Pinpoint the cell where the given text exists, returning its [x, y] midpoint coordinate. 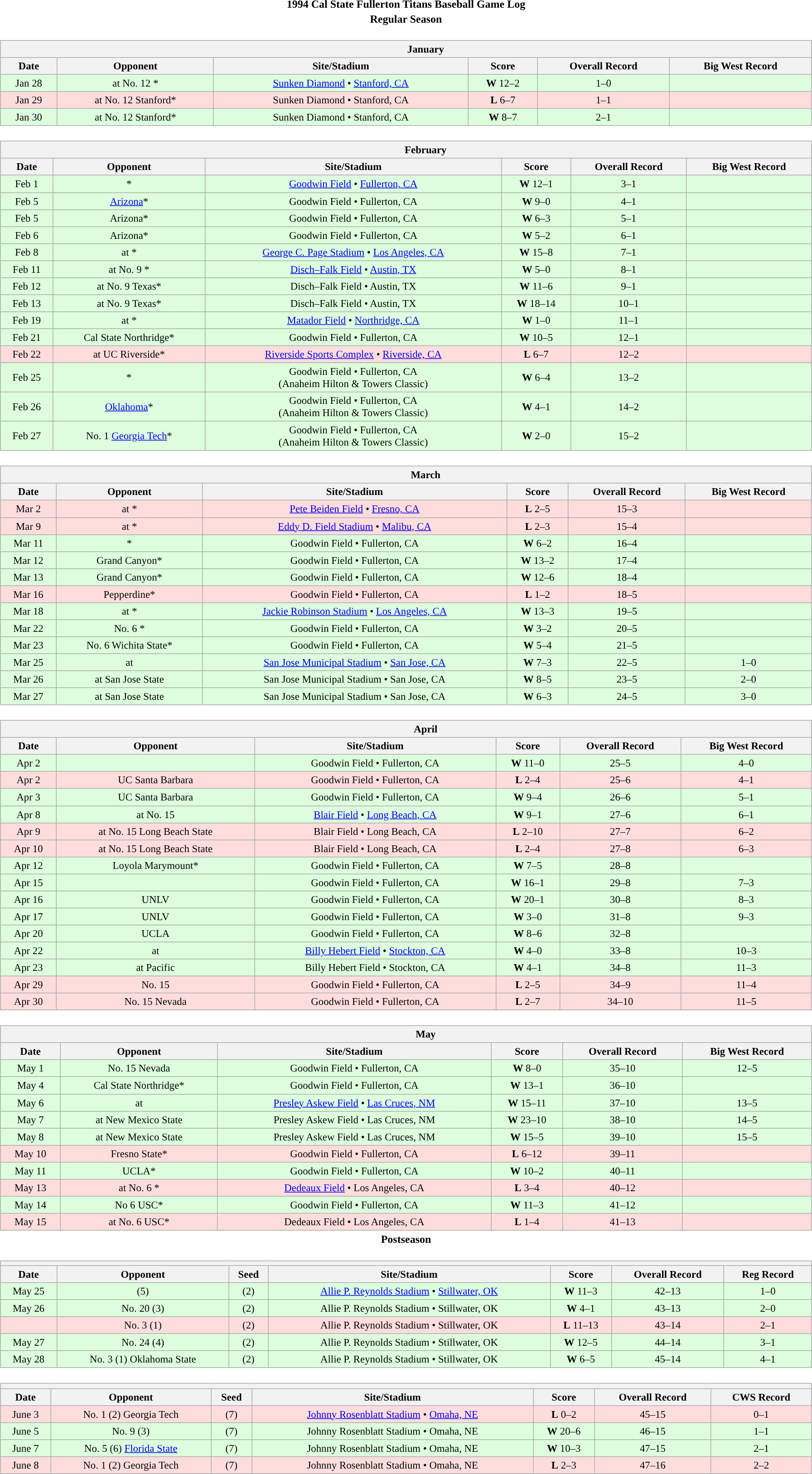
W 8–6 [527, 934]
Mar 16 [29, 594]
24–5 [627, 696]
44–14 [668, 1343]
No. 20 (3) [143, 1309]
45–15 [652, 1414]
Mar 12 [29, 560]
11–1 [629, 320]
Matador Field • Northridge, CA [353, 320]
L 1–2 [537, 594]
27–7 [620, 831]
14–5 [747, 1120]
Feb 11 [27, 269]
12–1 [629, 337]
Mar 25 [29, 662]
33–8 [620, 950]
Reg Record [768, 1274]
Apr 23 [29, 968]
W 3–2 [537, 628]
41–12 [623, 1205]
L 11–13 [581, 1325]
W 5–2 [536, 235]
29–8 [620, 882]
23–5 [627, 679]
43–13 [668, 1309]
27–6 [620, 815]
39–11 [623, 1154]
Feb 21 [27, 337]
W 8–7 [503, 117]
34–9 [620, 984]
Mar 9 [29, 526]
10–1 [629, 303]
Mar 2 [29, 509]
11–5 [746, 1002]
W 23–10 [527, 1120]
Feb 12 [27, 286]
9–1 [629, 286]
No. 3 (1) [143, 1325]
28–8 [620, 865]
46–15 [652, 1431]
W 8–5 [537, 679]
W 15–8 [536, 252]
47–15 [652, 1448]
W 18–14 [536, 303]
26–6 [620, 797]
Feb 13 [27, 303]
Loyola Marymount* [156, 865]
Mar 22 [29, 628]
9–3 [746, 916]
W 6–4 [536, 377]
W 11–0 [527, 763]
12–5 [747, 1068]
Feb 25 [27, 377]
May 11 [31, 1171]
No. 1 Georgia Tech* [129, 436]
W 13–3 [537, 611]
No. 9 (3) [131, 1431]
W 9–0 [536, 201]
No. 5 (6) Florida State [131, 1448]
W 8–0 [527, 1068]
Fresno State* [139, 1154]
W 2–0 [536, 436]
at Pacific [156, 968]
W 12–6 [537, 577]
June 5 [25, 1431]
No. 3 (1) Oklahoma State [143, 1359]
May 4 [31, 1086]
Apr 17 [29, 916]
George C. Page Stadium • Los Angeles, CA [353, 252]
13–2 [629, 377]
W 6–2 [537, 543]
17–4 [627, 560]
May 7 [31, 1120]
May 8 [31, 1137]
6–3 [746, 849]
L 0–2 [564, 1414]
Mar 11 [29, 543]
Jan 29 [29, 100]
15–3 [627, 509]
L 2–7 [527, 1002]
Feb 26 [27, 407]
34–10 [620, 1002]
at No. 6 * [139, 1188]
June 3 [25, 1414]
January [406, 49]
6–2 [746, 831]
Mar 13 [29, 577]
47–16 [652, 1465]
12–2 [629, 354]
Feb 22 [27, 354]
Apr 29 [29, 984]
Feb 8 [27, 252]
Pete Beiden Field • Fresno, CA [355, 509]
W 9–1 [527, 815]
41–13 [623, 1222]
Riverside Sports Complex • Riverside, CA [353, 354]
Apr 16 [29, 899]
June 8 [25, 1465]
10–3 [746, 950]
(5) [143, 1291]
April [406, 729]
43–14 [668, 1325]
Feb 27 [27, 436]
W 12–2 [503, 83]
Apr 20 [29, 934]
W 3–0 [527, 916]
W 7–5 [527, 865]
13–5 [747, 1103]
May 1 [31, 1068]
25–6 [620, 780]
4–0 [746, 763]
at UC Riverside* [129, 354]
Apr 30 [29, 1002]
Apr 3 [29, 797]
37–10 [623, 1103]
42–13 [668, 1291]
40–11 [623, 1171]
No. 24 (4) [143, 1343]
2–2 [761, 1465]
14–2 [629, 407]
W 12–1 [536, 184]
7–1 [629, 252]
3–0 [749, 696]
36–10 [623, 1086]
W 15–5 [527, 1137]
No. 15 [156, 984]
Feb 19 [27, 320]
Jan 28 [29, 83]
W 4–0 [527, 950]
Feb 1 [27, 184]
No. 6 * [129, 628]
15–5 [747, 1137]
16–4 [627, 543]
45–14 [668, 1359]
35–10 [623, 1068]
W 10–3 [564, 1448]
15–2 [629, 436]
at No. 6 USC* [139, 1222]
at No. 15 [156, 815]
20–5 [627, 628]
W 20–6 [564, 1431]
34–8 [620, 968]
Pepperdine* [129, 594]
7–3 [746, 882]
CWS Record [761, 1397]
June 7 [25, 1448]
L 6–12 [527, 1154]
May 28 [29, 1359]
May 14 [31, 1205]
Jan 30 [29, 117]
27–8 [620, 849]
May 15 [31, 1222]
22–5 [627, 662]
11–4 [746, 984]
UCLA* [139, 1171]
May 10 [31, 1154]
W 1–0 [536, 320]
Mar 27 [29, 696]
8–1 [629, 269]
W 13–1 [527, 1086]
W 10–2 [527, 1171]
38–10 [623, 1120]
May 13 [31, 1188]
32–8 [620, 934]
May [406, 1034]
L 1–4 [527, 1222]
Mar 18 [29, 611]
May 27 [29, 1343]
W 5–4 [537, 645]
18–4 [627, 577]
Jackie Robinson Stadium • Los Angeles, CA [355, 611]
Apr 12 [29, 865]
Apr 10 [29, 849]
30–8 [620, 899]
May 26 [29, 1309]
W 11–6 [536, 286]
W 7–3 [537, 662]
at No. 12 * [135, 83]
Eddy D. Field Stadium • Malibu, CA [355, 526]
0–1 [761, 1414]
at No. 9 * [129, 269]
May 6 [31, 1103]
No. 6 Wichita State* [129, 645]
February [406, 150]
31–8 [620, 916]
W 9–4 [527, 797]
L 2–10 [527, 831]
21–5 [627, 645]
39–10 [623, 1137]
18–5 [627, 594]
W 5–0 [536, 269]
UCLA [156, 934]
W 10–5 [536, 337]
W 6–5 [581, 1359]
W 15–11 [527, 1103]
Apr 15 [29, 882]
W 16–1 [527, 882]
W 20–1 [527, 899]
Mar 26 [29, 679]
40–12 [623, 1188]
Mar 23 [29, 645]
Apr 9 [29, 831]
Apr 8 [29, 815]
19–5 [627, 611]
No 6 USC* [139, 1205]
15–4 [627, 526]
Oklahoma* [129, 407]
Apr 22 [29, 950]
Feb 6 [27, 235]
8–3 [746, 899]
11–3 [746, 968]
March [406, 475]
L 3–4 [527, 1188]
W 12–5 [581, 1343]
25–5 [620, 763]
W 13–2 [537, 560]
May 25 [29, 1291]
